For the text-containing cell, return its midpoint in (x, y) coordinate format. 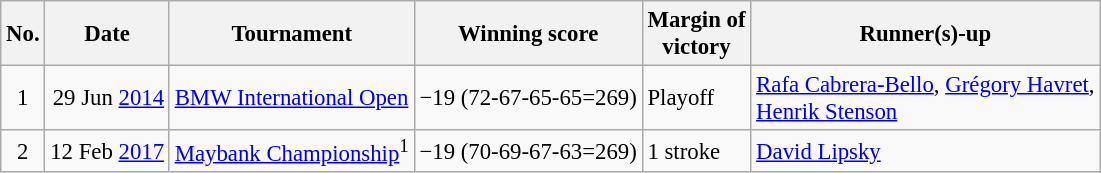
Margin ofvictory (696, 34)
Runner(s)-up (926, 34)
David Lipsky (926, 151)
Playoff (696, 98)
No. (23, 34)
Rafa Cabrera-Bello, Grégory Havret, Henrik Stenson (926, 98)
29 Jun 2014 (107, 98)
Date (107, 34)
12 Feb 2017 (107, 151)
Tournament (292, 34)
−19 (72-67-65-65=269) (528, 98)
2 (23, 151)
Winning score (528, 34)
1 stroke (696, 151)
Maybank Championship1 (292, 151)
1 (23, 98)
BMW International Open (292, 98)
−19 (70-69-67-63=269) (528, 151)
